Return the [X, Y] coordinate for the center point of the cell that contains the specified text.  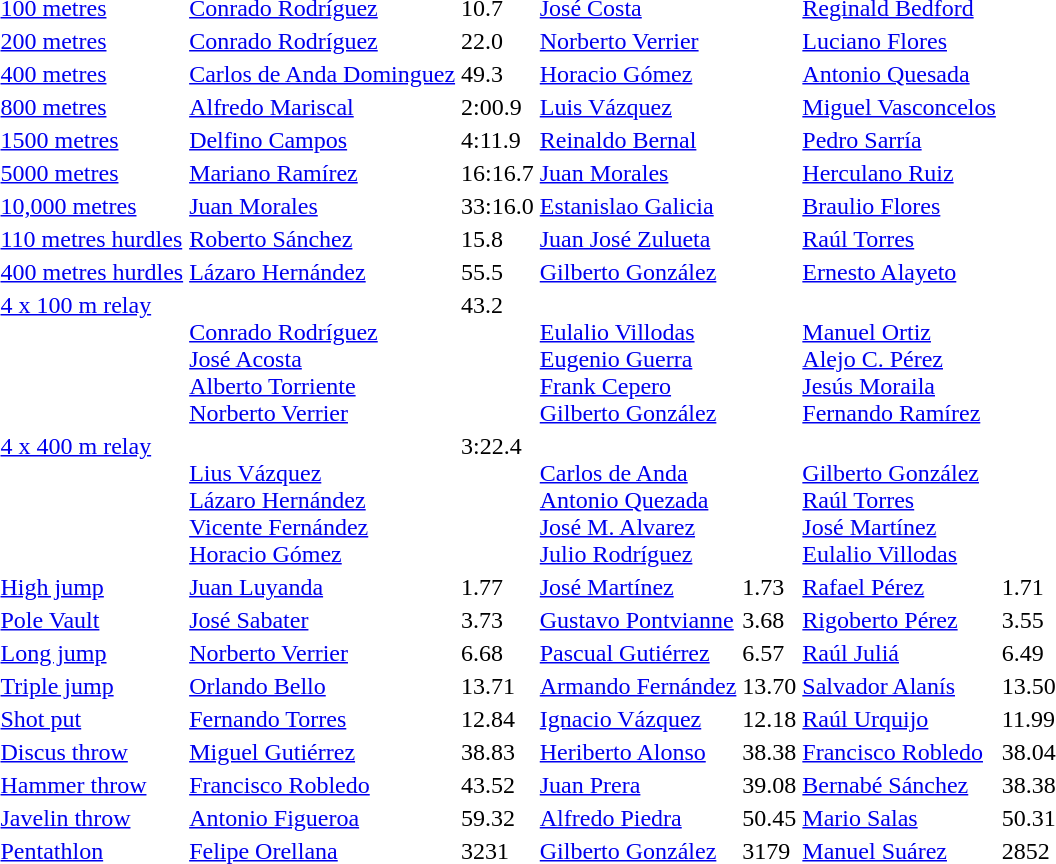
Alfredo Piedra [638, 818]
Raúl Urquijo [900, 719]
Orlando Bello [322, 686]
Pedro Sarría [900, 140]
38.83 [498, 752]
15.8 [498, 239]
12.84 [498, 719]
Gustavo Pontvianne [638, 620]
José Sabater [322, 620]
Delfino Campos [322, 140]
1.77 [498, 587]
43.2 [498, 359]
4:11.9 [498, 140]
Heriberto Alonso [638, 752]
Luis Vázquez [638, 107]
Mariano Ramírez [322, 173]
Reinaldo Bernal [638, 140]
3.68 [770, 620]
Luciano Flores [900, 41]
Bernabé Sánchez [900, 785]
Salvador Alanís [900, 686]
Braulio Flores [900, 206]
3:22.4 [498, 500]
Conrado Rodríguez [322, 41]
José Martínez [638, 587]
Pascual Gutiérrez [638, 653]
Horacio Gómez [638, 74]
22.0 [498, 41]
6.68 [498, 653]
Carlos de Anda Dominguez [322, 74]
Conrado Rodríguez José Acosta Alberto Torriente Norberto Verrier [322, 359]
Lázaro Hernández [322, 272]
Rafael Pérez [900, 587]
Rigoberto Pérez [900, 620]
Manuel Ortiz Alejo C. Pérez Jesús Moraila Fernando Ramírez [900, 359]
Eulalio Villodas Eugenio Guerra Frank Cepero Gilberto González [638, 359]
33:16.0 [498, 206]
Alfredo Mariscal [322, 107]
Raúl Juliá [900, 653]
Ignacio Vázquez [638, 719]
6.57 [770, 653]
Juan Prera [638, 785]
Estanislao Galicia [638, 206]
Antonio Figueroa [322, 818]
3.73 [498, 620]
39.08 [770, 785]
Lius Vázquez Lázaro Hernández Vicente Fernández Horacio Gómez [322, 500]
Juan José Zulueta [638, 239]
1.73 [770, 587]
13.71 [498, 686]
Antonio Quesada [900, 74]
43.52 [498, 785]
38.38 [770, 752]
Roberto Sánchez [322, 239]
49.3 [498, 74]
Miguel Gutiérrez [322, 752]
Ernesto Alayeto [900, 272]
Raúl Torres [900, 239]
Mario Salas [900, 818]
Gilberto González Raúl Torres José Martínez Eulalio Villodas [900, 500]
Gilberto González [638, 272]
13.70 [770, 686]
2:00.9 [498, 107]
55.5 [498, 272]
59.32 [498, 818]
50.45 [770, 818]
Carlos de Anda Antonio Quezada José M. Alvarez Julio Rodríguez [638, 500]
Armando Fernández [638, 686]
Juan Luyanda [322, 587]
Miguel Vasconcelos [900, 107]
Herculano Ruiz [900, 173]
16:16.7 [498, 173]
Fernando Torres [322, 719]
12.18 [770, 719]
